Scan for the cell matching the given text and deliver its (x, y) coordinate at center. 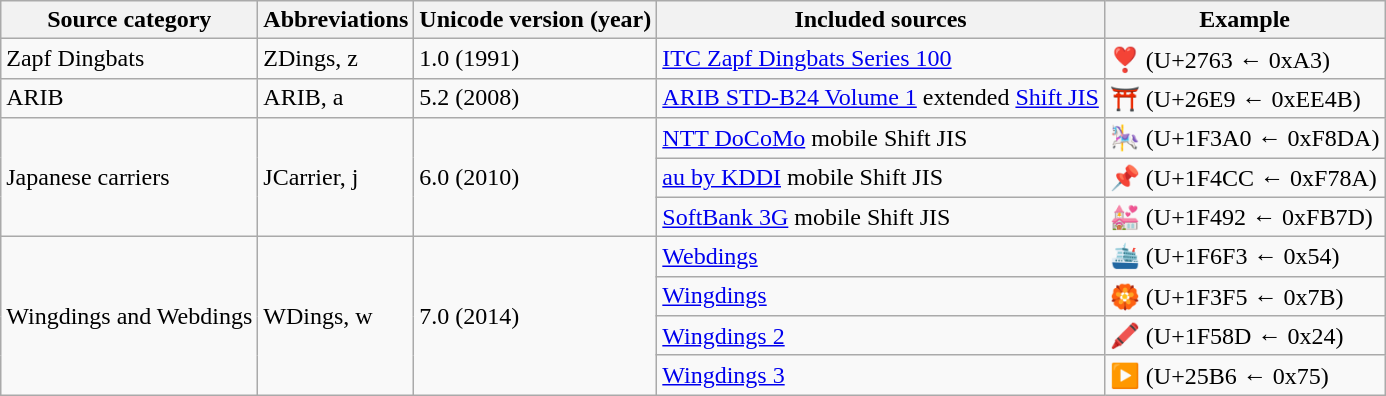
Abbreviations (336, 20)
ZDings, z (336, 59)
🏵️ (U+1F3F5 ← 0x7B) (1244, 296)
6.0 (2010) (536, 178)
📌 (U+1F4CC ← 0xF78A) (1244, 178)
Wingdings 3 (881, 375)
ARIB STD-B24 Volume 1 extended Shift JIS (881, 98)
Unicode version (year) (536, 20)
Webdings (881, 257)
🖍️ (U+1F58D ← 0x24) (1244, 336)
Example (1244, 20)
▶️ (U+25B6 ← 0x75) (1244, 375)
ARIB (130, 98)
ARIB, a (336, 98)
Japanese carriers (130, 178)
7.0 (2014) (536, 316)
NTT DoCoMo mobile Shift JIS (881, 138)
Wingdings (881, 296)
WDings, w (336, 316)
ITC Zapf Dingbats Series 100 (881, 59)
JCarrier, j (336, 178)
Source category (130, 20)
1.0 (1991) (536, 59)
Included sources (881, 20)
💒 (U+1F492 ← 0xFB7D) (1244, 217)
Zapf Dingbats (130, 59)
❣️ (U+2763 ← 0xA3) (1244, 59)
au by KDDI mobile Shift JIS (881, 178)
⛩️ (U+26E9 ← 0xEE4B) (1244, 98)
🛳️ (U+1F6F3 ← 0x54) (1244, 257)
SoftBank 3G mobile Shift JIS (881, 217)
🎠 (U+1F3A0 ← 0xF8DA) (1244, 138)
Wingdings and Webdings (130, 316)
Wingdings 2 (881, 336)
5.2 (2008) (536, 98)
